Pinpoint the cell where the given text exists, returning its (X, Y) midpoint coordinate. 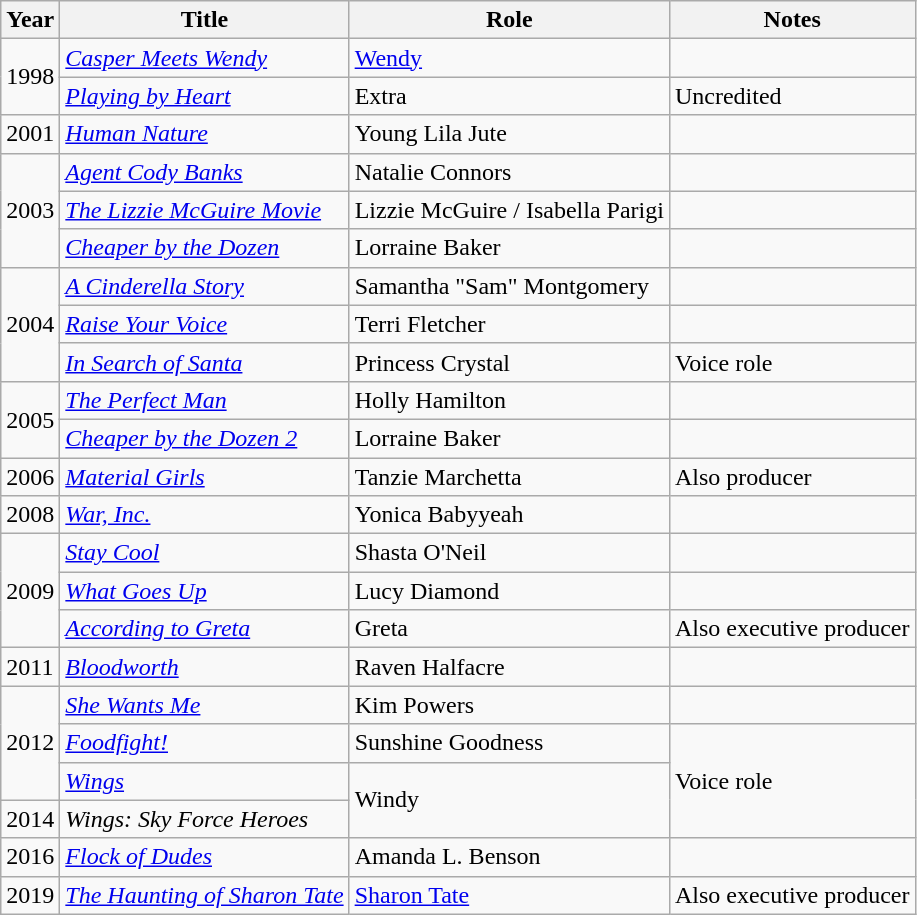
2005 (30, 419)
2012 (30, 743)
2014 (30, 819)
Casper Meets Wendy (204, 58)
War, Inc. (204, 515)
Flock of Dudes (204, 857)
Agent Cody Banks (204, 172)
Wendy (509, 58)
Also producer (792, 477)
2006 (30, 477)
Windy (509, 800)
Kim Powers (509, 705)
Lizzie McGuire / Isabella Parigi (509, 210)
Extra (509, 96)
2004 (30, 324)
Tanzie Marchetta (509, 477)
Holly Hamilton (509, 400)
2001 (30, 134)
Bloodworth (204, 667)
Year (30, 20)
Wings: Sky Force Heroes (204, 819)
2019 (30, 895)
Shasta O'Neil (509, 553)
Raven Halfacre (509, 667)
Uncredited (792, 96)
2009 (30, 591)
She Wants Me (204, 705)
Stay Cool (204, 553)
Natalie Connors (509, 172)
2003 (30, 210)
2016 (30, 857)
Title (204, 20)
Cheaper by the Dozen 2 (204, 438)
2008 (30, 515)
Role (509, 20)
Yonica Babyyeah (509, 515)
Amanda L. Benson (509, 857)
Young Lila Jute (509, 134)
2011 (30, 667)
Foodfight! (204, 743)
The Haunting of Sharon Tate (204, 895)
Samantha "Sam" Montgomery (509, 286)
Raise Your Voice (204, 324)
Human Nature (204, 134)
Greta (509, 629)
A Cinderella Story (204, 286)
Princess Crystal (509, 362)
Notes (792, 20)
1998 (30, 77)
Sharon Tate (509, 895)
Material Girls (204, 477)
Lucy Diamond (509, 591)
Cheaper by the Dozen (204, 248)
What Goes Up (204, 591)
Wings (204, 781)
According to Greta (204, 629)
Sunshine Goodness (509, 743)
Playing by Heart (204, 96)
The Perfect Man (204, 400)
In Search of Santa (204, 362)
The Lizzie McGuire Movie (204, 210)
Terri Fletcher (509, 324)
